Search for the cell housing the specified text and yield its (x, y) center coordinate. 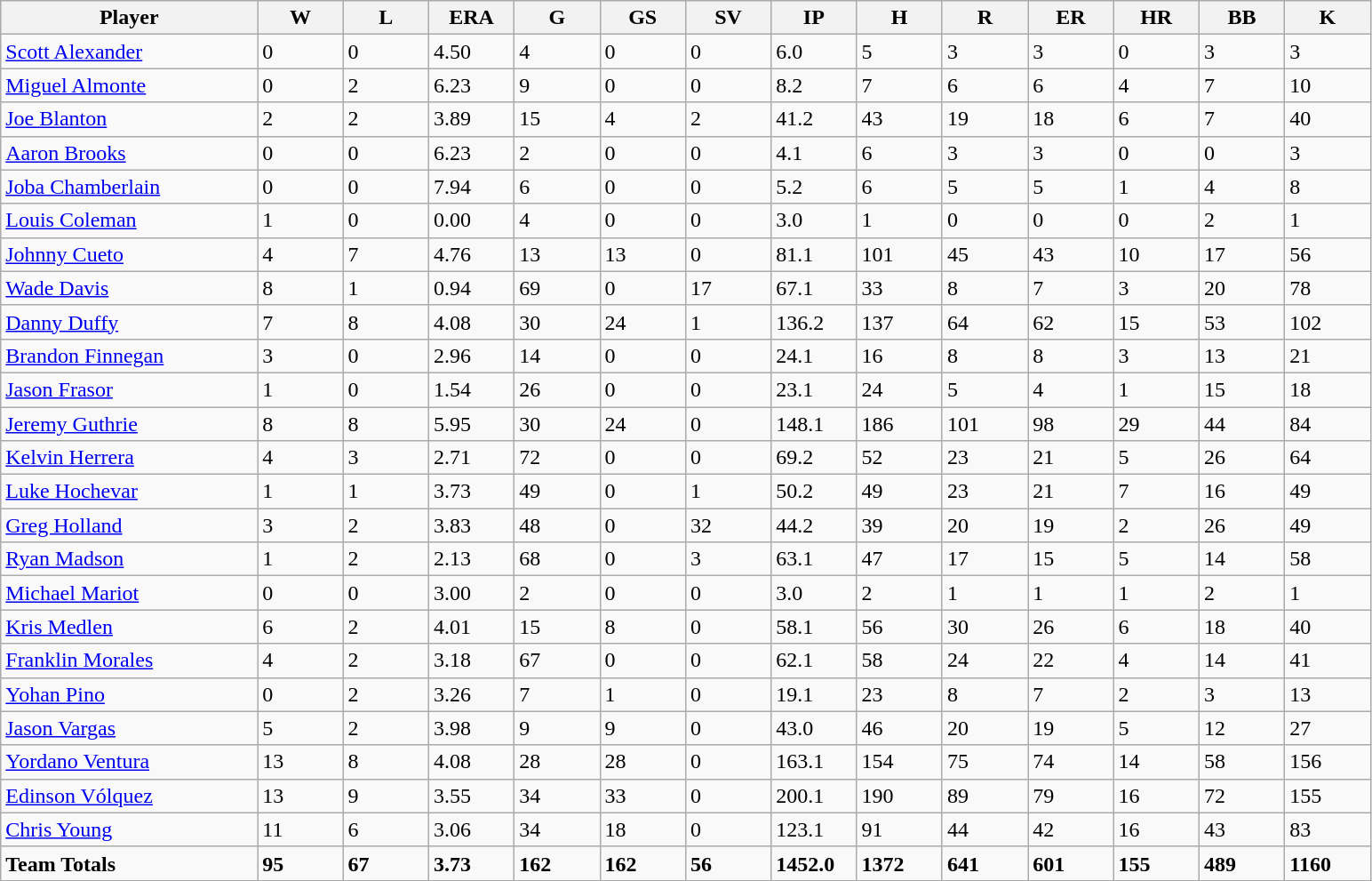
200.1 (814, 796)
89 (985, 796)
58.1 (814, 627)
Scott Alexander (130, 52)
1160 (1328, 863)
ERA (471, 18)
Michael Mariot (130, 593)
Joe Blanton (130, 119)
Brandon Finnegan (130, 356)
190 (899, 796)
41 (1328, 661)
Louis Coleman (130, 220)
Luke Hochevar (130, 492)
1372 (899, 863)
Franklin Morales (130, 661)
22 (1071, 661)
3.89 (471, 119)
Kris Medlen (130, 627)
Danny Duffy (130, 322)
K (1328, 18)
GS (642, 18)
7.94 (471, 187)
ER (1071, 18)
48 (557, 525)
63.1 (814, 559)
41.2 (814, 119)
R (985, 18)
3.98 (471, 728)
46 (899, 728)
95 (300, 863)
29 (1156, 424)
L (386, 18)
39 (899, 525)
11 (300, 829)
Johnny Cueto (130, 254)
78 (1328, 288)
Chris Young (130, 829)
601 (1071, 863)
3.26 (471, 694)
123.1 (814, 829)
489 (1241, 863)
Team Totals (130, 863)
53 (1241, 322)
136.2 (814, 322)
4.01 (471, 627)
24.1 (814, 356)
H (899, 18)
Edinson Vólquez (130, 796)
G (557, 18)
154 (899, 762)
BB (1241, 18)
8.2 (814, 85)
156 (1328, 762)
69 (557, 288)
69.2 (814, 458)
Greg Holland (130, 525)
5.2 (814, 187)
1.54 (471, 389)
2.13 (471, 559)
3.06 (471, 829)
62.1 (814, 661)
68 (557, 559)
42 (1071, 829)
3.18 (471, 661)
50.2 (814, 492)
91 (899, 829)
52 (899, 458)
Jason Vargas (130, 728)
47 (899, 559)
2.96 (471, 356)
43.0 (814, 728)
Joba Chamberlain (130, 187)
Player (130, 18)
HR (1156, 18)
84 (1328, 424)
62 (1071, 322)
641 (985, 863)
74 (1071, 762)
1452.0 (814, 863)
137 (899, 322)
148.1 (814, 424)
4.50 (471, 52)
79 (1071, 796)
75 (985, 762)
0.94 (471, 288)
4.1 (814, 153)
27 (1328, 728)
98 (1071, 424)
81.1 (814, 254)
Ryan Madson (130, 559)
6.0 (814, 52)
19.1 (814, 694)
45 (985, 254)
Jason Frasor (130, 389)
0.00 (471, 220)
186 (899, 424)
3.55 (471, 796)
IP (814, 18)
44.2 (814, 525)
32 (728, 525)
3.83 (471, 525)
Kelvin Herrera (130, 458)
Miguel Almonte (130, 85)
Aaron Brooks (130, 153)
102 (1328, 322)
12 (1241, 728)
2.71 (471, 458)
3.00 (471, 593)
SV (728, 18)
83 (1328, 829)
Yordano Ventura (130, 762)
W (300, 18)
23.1 (814, 389)
Wade Davis (130, 288)
Yohan Pino (130, 694)
4.76 (471, 254)
67.1 (814, 288)
163.1 (814, 762)
Jeremy Guthrie (130, 424)
5.95 (471, 424)
